Return (x, y) of the center of cell containing provided text 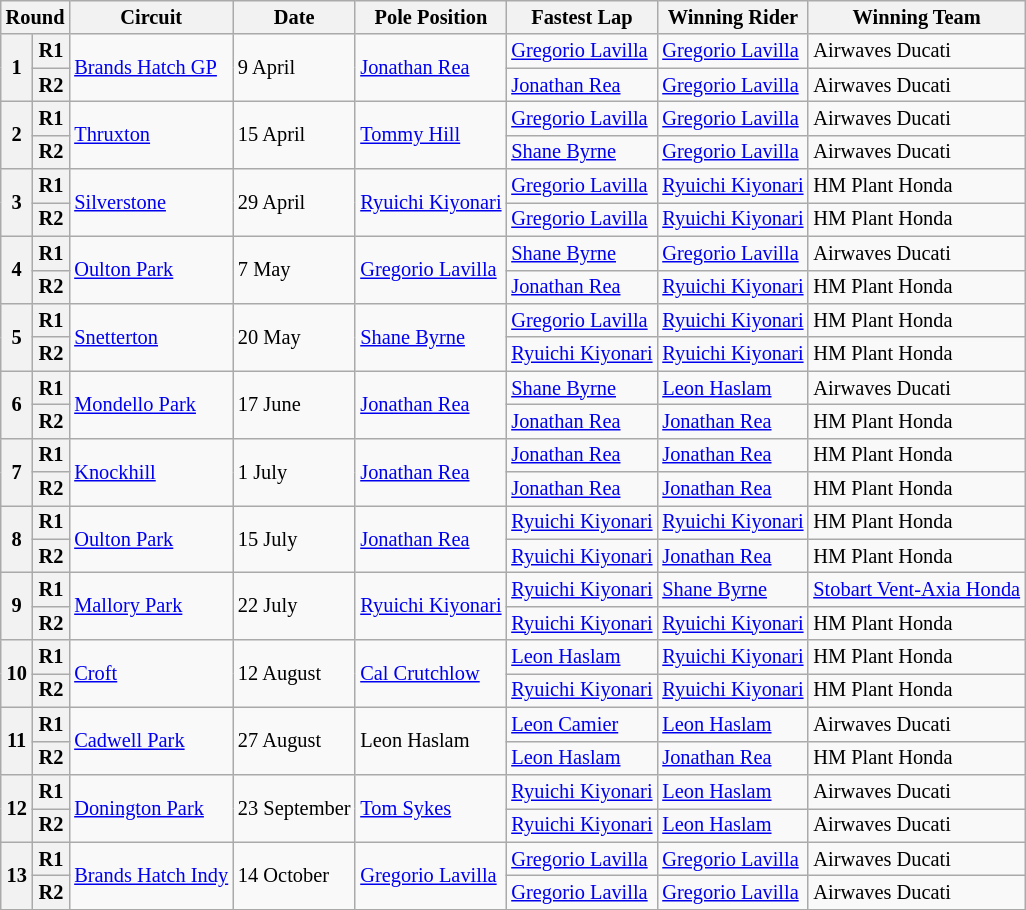
Croft (151, 674)
Tom Sykes (430, 808)
13 (17, 876)
15 April (294, 134)
5 (17, 336)
Stobart Vent-Axia Honda (916, 589)
Donington Park (151, 808)
23 September (294, 808)
4 (17, 270)
3 (17, 202)
Cal Crutchlow (430, 674)
Knockhill (151, 472)
Thruxton (151, 134)
8 (17, 538)
Winning Team (916, 17)
Mallory Park (151, 606)
Brands Hatch Indy (151, 876)
15 July (294, 538)
14 October (294, 876)
20 May (294, 336)
6 (17, 404)
27 August (294, 740)
1 July (294, 472)
11 (17, 740)
12 August (294, 674)
Cadwell Park (151, 740)
9 (17, 606)
Pole Position (430, 17)
2 (17, 134)
Date (294, 17)
Brands Hatch GP (151, 68)
1 (17, 68)
29 April (294, 202)
Leon Camier (582, 724)
Winning Rider (732, 17)
Circuit (151, 17)
Mondello Park (151, 404)
Snetterton (151, 336)
Tommy Hill (430, 134)
9 April (294, 68)
7 May (294, 270)
22 July (294, 606)
17 June (294, 404)
12 (17, 808)
Fastest Lap (582, 17)
10 (17, 674)
Silverstone (151, 202)
7 (17, 472)
Round (36, 17)
